Find where the given text appears and provide that cell's center as (x, y) coordinate. 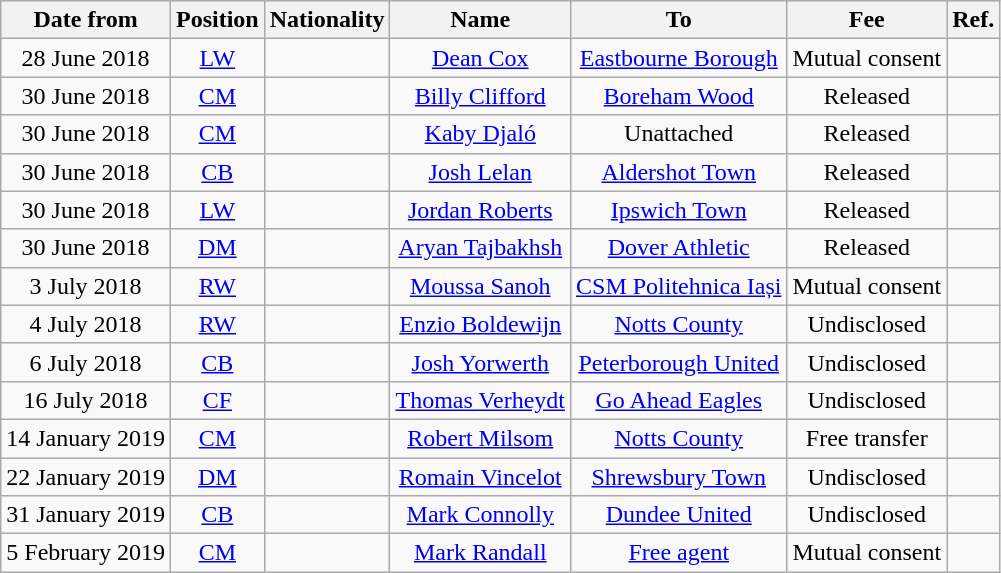
Mark Randall (480, 553)
Dover Athletic (679, 248)
Enzio Boldewijn (480, 324)
3 July 2018 (86, 286)
Go Ahead Eagles (679, 400)
14 January 2019 (86, 438)
Shrewsbury Town (679, 477)
Mark Connolly (480, 515)
Robert Milsom (480, 438)
Billy Clifford (480, 96)
Position (217, 20)
Josh Yorwerth (480, 362)
Unattached (679, 134)
Fee (867, 20)
Peterborough United (679, 362)
Thomas Verheydt (480, 400)
Romain Vincelot (480, 477)
CF (217, 400)
Date from (86, 20)
Ref. (974, 20)
CSM Politehnica Iași (679, 286)
Ipswich Town (679, 210)
5 February 2019 (86, 553)
Boreham Wood (679, 96)
Eastbourne Borough (679, 58)
22 January 2019 (86, 477)
16 July 2018 (86, 400)
Nationality (327, 20)
4 July 2018 (86, 324)
Jordan Roberts (480, 210)
Aryan Tajbakhsh (480, 248)
Aldershot Town (679, 172)
Free agent (679, 553)
6 July 2018 (86, 362)
Kaby Djaló (480, 134)
28 June 2018 (86, 58)
Dean Cox (480, 58)
Name (480, 20)
Josh Lelan (480, 172)
Dundee United (679, 515)
To (679, 20)
31 January 2019 (86, 515)
Free transfer (867, 438)
Moussa Sanoh (480, 286)
